Capture the cell that displays the provided text and extract its (x, y) central coordinate. 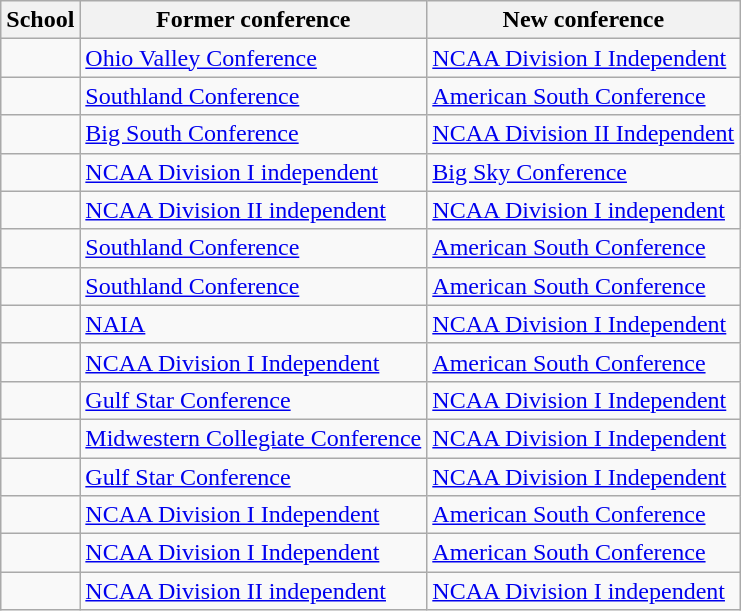
NAIA (254, 324)
Big Sky Conference (584, 172)
Midwestern Collegiate Conference (254, 438)
School (40, 20)
New conference (584, 20)
Ohio Valley Conference (254, 58)
Big South Conference (254, 134)
NCAA Division II Independent (584, 134)
Former conference (254, 20)
